Output the [x, y] coordinate of the center of the cell containing the given text.  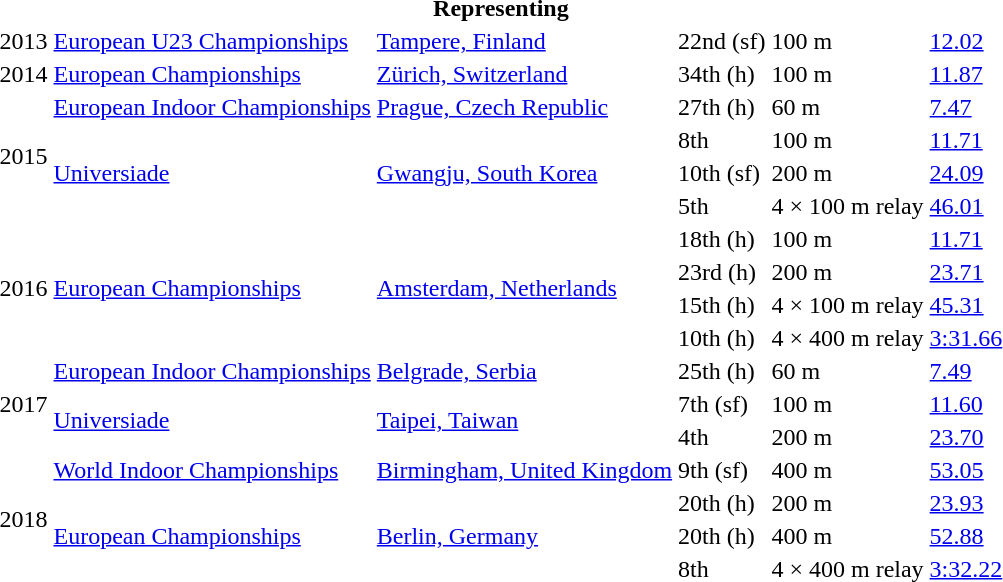
Amsterdam, Netherlands [524, 288]
4 × 400 m relay [848, 338]
Taipei, Taiwan [524, 420]
7th (sf) [722, 404]
25th (h) [722, 371]
Gwangju, South Korea [524, 173]
34th (h) [722, 74]
Zürich, Switzerland [524, 74]
10th (h) [722, 338]
Tampere, Finland [524, 41]
4th [722, 437]
9th (sf) [722, 470]
22nd (sf) [722, 41]
27th (h) [722, 107]
Birmingham, United Kingdom [524, 470]
15th (h) [722, 305]
23rd (h) [722, 272]
10th (sf) [722, 173]
18th (h) [722, 239]
European U23 Championships [212, 41]
5th [722, 206]
World Indoor Championships [212, 470]
Prague, Czech Republic [524, 107]
Belgrade, Serbia [524, 371]
8th [722, 140]
